Output the [X, Y] coordinate of the center of the cell containing the given text.  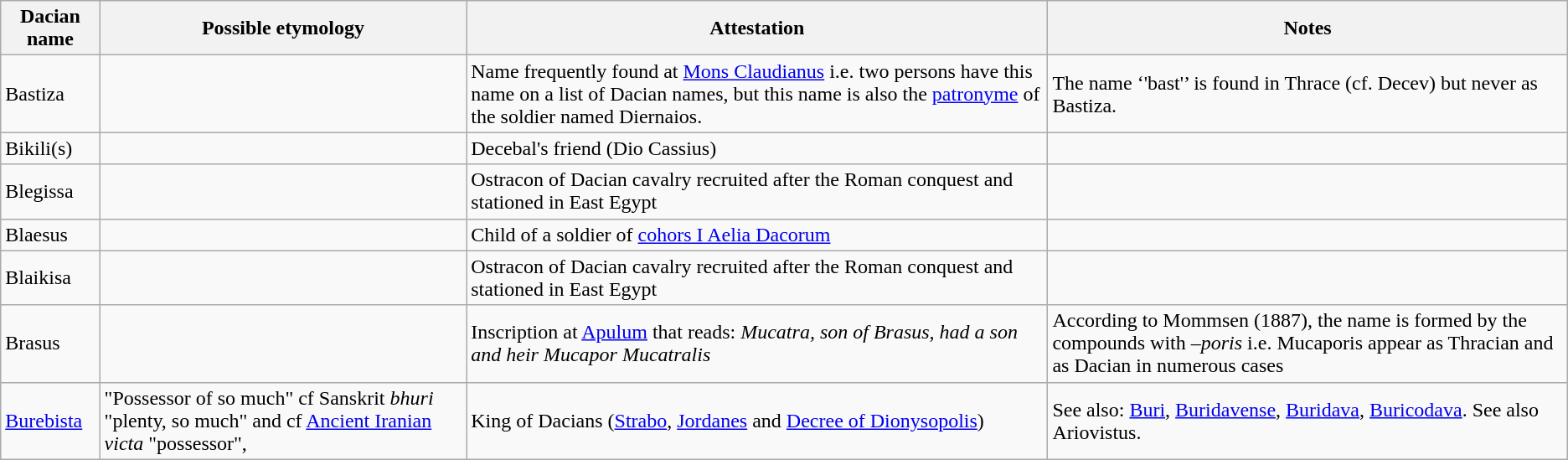
Brasus [50, 344]
Attestation [757, 28]
Inscription at Apulum that reads: Mucatra, son of Brasus, had a son and heir Mucapor Mucatralis [757, 344]
Possible etymology [283, 28]
Child of a soldier of cohors I Aelia Dacorum [757, 235]
King of Dacians (Strabo, Jordanes and Decree of Dionysopolis) [757, 421]
Blegissa [50, 191]
Blaikisa [50, 278]
Burebista [50, 421]
Blaesus [50, 235]
See also: Buri, Buridavense, Buridava, Buricodava. See also Ariovistus. [1308, 421]
Bikili(s) [50, 148]
The name ‘'bast'’ is found in Thrace (cf. Decev) but never as Bastiza. [1308, 94]
Bastiza [50, 94]
Notes [1308, 28]
Dacian name [50, 28]
"Possessor of so much" cf Sanskrit bhuri "plenty, so much" and cf Ancient Iranian victa "possessor", [283, 421]
According to Mommsen (1887), the name is formed by the compounds with –poris i.e. Mucaporis appear as Thracian and as Dacian in numerous cases [1308, 344]
Decebal's friend (Dio Cassius) [757, 148]
